For the text-containing cell, return its midpoint in (x, y) coordinate format. 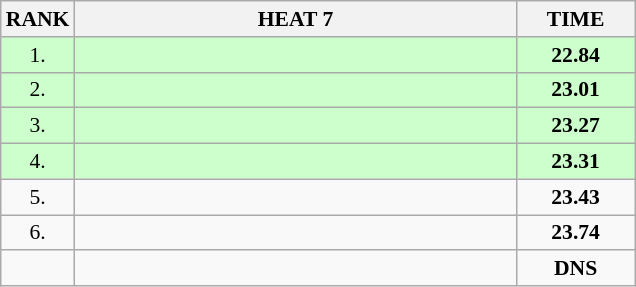
TIME (576, 19)
HEAT 7 (295, 19)
RANK (38, 19)
2. (38, 90)
5. (38, 197)
6. (38, 233)
23.31 (576, 162)
3. (38, 126)
4. (38, 162)
23.01 (576, 90)
23.27 (576, 126)
23.43 (576, 197)
22.84 (576, 55)
23.74 (576, 233)
DNS (576, 269)
1. (38, 55)
